Find where the given text appears and provide that cell's center as (X, Y) coordinate. 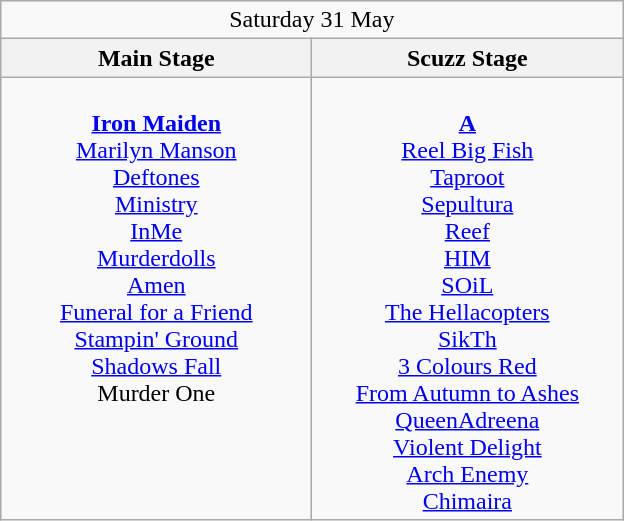
Iron Maiden Marilyn Manson Deftones Ministry InMe Murderdolls Amen Funeral for a Friend Stampin' Ground Shadows Fall Murder One (156, 298)
Saturday 31 May (312, 20)
Main Stage (156, 58)
Scuzz Stage (468, 58)
